For the text-containing cell, return its midpoint in [x, y] coordinate format. 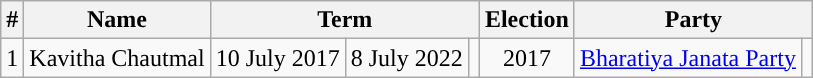
2017 [526, 58]
Name [117, 20]
1 [12, 58]
Party [693, 20]
# [12, 20]
Bharatiya Janata Party [688, 58]
10 July 2017 [278, 58]
Term [344, 20]
Kavitha Chautmal [117, 58]
8 July 2022 [406, 58]
Election [526, 20]
